Provide the [X, Y] coordinate of the cell's center where the given text is located.  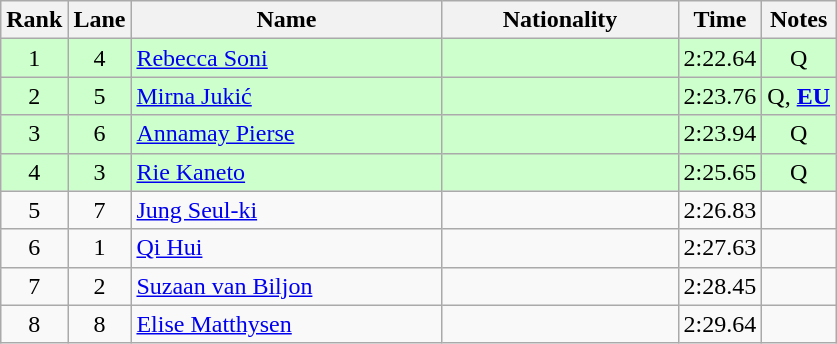
2:22.64 [720, 58]
Jung Seul-ki [286, 210]
2:28.45 [720, 286]
Time [720, 20]
Suzaan van Biljon [286, 286]
2:27.63 [720, 248]
Rie Kaneto [286, 172]
Mirna Jukić [286, 96]
Q, EU [799, 96]
Nationality [560, 20]
2:25.65 [720, 172]
2:23.76 [720, 96]
Annamay Pierse [286, 134]
Rebecca Soni [286, 58]
2:29.64 [720, 324]
Lane [100, 20]
Elise Matthysen [286, 324]
2:26.83 [720, 210]
Name [286, 20]
Notes [799, 20]
Qi Hui [286, 248]
2:23.94 [720, 134]
Rank [34, 20]
